For the text-containing cell, return its midpoint in [x, y] coordinate format. 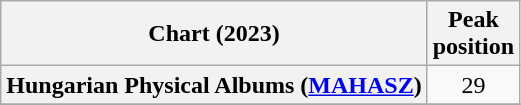
Peakposition [473, 34]
Hungarian Physical Albums (MAHASZ) [214, 85]
Chart (2023) [214, 34]
29 [473, 85]
